For the text-containing cell, return its midpoint in [X, Y] coordinate format. 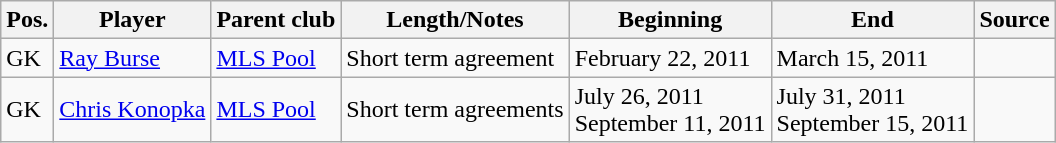
Short term agreement [455, 58]
Beginning [670, 20]
Pos. [28, 20]
Source [1014, 20]
February 22, 2011 [670, 58]
Player [132, 20]
Chris Konopka [132, 110]
Parent club [276, 20]
Short term agreements [455, 110]
July 31, 2011September 15, 2011 [872, 110]
Ray Burse [132, 58]
Length/Notes [455, 20]
End [872, 20]
March 15, 2011 [872, 58]
July 26, 2011September 11, 2011 [670, 110]
